Extract the (x, y) coordinate from the center of the cell holding the provided text.  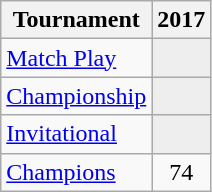
Invitational (76, 134)
74 (182, 172)
Match Play (76, 58)
Champions (76, 172)
Championship (76, 96)
2017 (182, 20)
Tournament (76, 20)
